Detect which cell encompasses the target text, then output its [x, y] center coordinate. 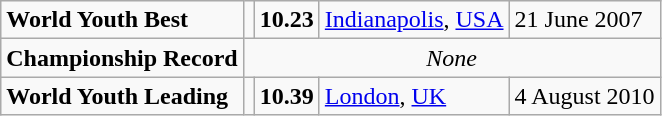
Championship Record [122, 58]
10.39 [286, 96]
World Youth Leading [122, 96]
10.23 [286, 20]
21 June 2007 [584, 20]
World Youth Best [122, 20]
None [452, 58]
London, UK [414, 96]
Indianapolis, USA [414, 20]
4 August 2010 [584, 96]
